Determine the (x, y) coordinate at the center of the cell enclosing the given text.  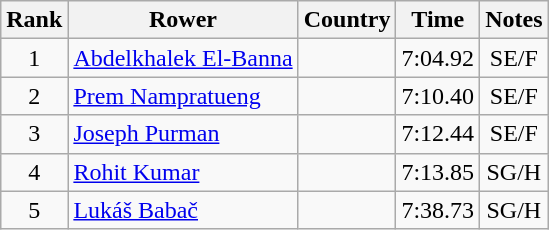
7:13.85 (438, 172)
Time (438, 20)
1 (34, 58)
Abdelkhalek El-Banna (183, 58)
Rower (183, 20)
Rank (34, 20)
Joseph Purman (183, 134)
Rohit Kumar (183, 172)
Prem Nampratueng (183, 96)
7:04.92 (438, 58)
2 (34, 96)
Country (347, 20)
7:12.44 (438, 134)
5 (34, 210)
7:10.40 (438, 96)
Notes (514, 20)
Lukáš Babač (183, 210)
7:38.73 (438, 210)
3 (34, 134)
4 (34, 172)
